Search for the cell housing the specified text and yield its [X, Y] center coordinate. 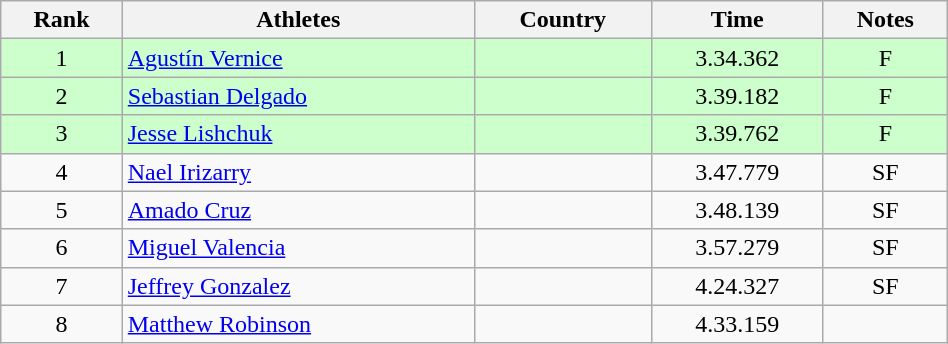
Miguel Valencia [298, 248]
Time [737, 20]
4 [62, 172]
2 [62, 96]
8 [62, 324]
3.57.279 [737, 248]
Agustín Vernice [298, 58]
3.39.182 [737, 96]
4.24.327 [737, 286]
3.39.762 [737, 134]
7 [62, 286]
3.48.139 [737, 210]
5 [62, 210]
6 [62, 248]
Country [562, 20]
Jesse Lishchuk [298, 134]
Jeffrey Gonzalez [298, 286]
3 [62, 134]
Sebastian Delgado [298, 96]
Notes [885, 20]
Matthew Robinson [298, 324]
4.33.159 [737, 324]
1 [62, 58]
Amado Cruz [298, 210]
Rank [62, 20]
Athletes [298, 20]
3.34.362 [737, 58]
3.47.779 [737, 172]
Nael Irizarry [298, 172]
